For the text-containing cell, return its midpoint in (x, y) coordinate format. 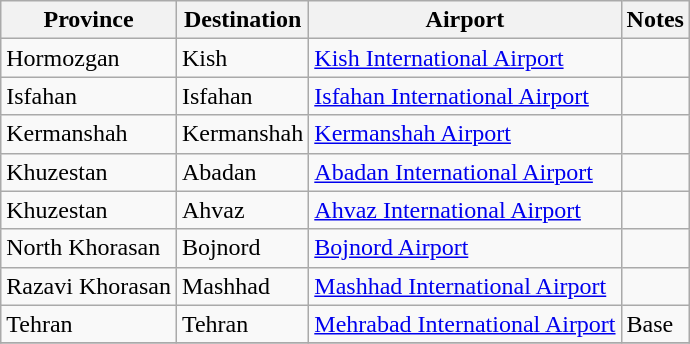
Bojnord Airport (465, 248)
Mashhad International Airport (465, 286)
Razavi Khorasan (89, 286)
Destination (242, 20)
Abadan International Airport (465, 172)
Hormozgan (89, 58)
North Khorasan (89, 248)
Abadan (242, 172)
Kish International Airport (465, 58)
Kish (242, 58)
Province (89, 20)
Mehrabad International Airport (465, 324)
Isfahan International Airport (465, 96)
Mashhad (242, 286)
Base (655, 324)
Airport (465, 20)
Ahvaz (242, 210)
Bojnord (242, 248)
Kermanshah Airport (465, 134)
Notes (655, 20)
Ahvaz International Airport (465, 210)
